Detect which cell encompasses the target text, then output its (X, Y) center coordinate. 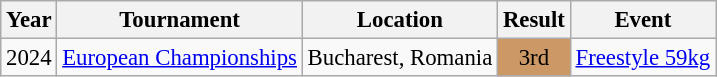
Tournament (180, 20)
3rd (534, 58)
Year (29, 20)
European Championships (180, 58)
Event (642, 20)
Result (534, 20)
Freestyle 59kg (642, 58)
2024 (29, 58)
Bucharest, Romania (400, 58)
Location (400, 20)
